Return the (x, y) coordinate for the center point of the cell that contains the specified text.  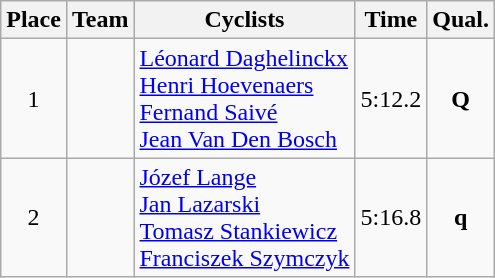
Q (461, 98)
Cyclists (244, 20)
q (461, 218)
Place (34, 20)
5:12.2 (391, 98)
Time (391, 20)
Qual. (461, 20)
Léonard Daghelinckx Henri Hoevenaers Fernand Saivé Jean Van Den Bosch (244, 98)
2 (34, 218)
Józef Lange Jan Lazarski Tomasz Stankiewicz Franciszek Szymczyk (244, 218)
5:16.8 (391, 218)
Team (100, 20)
1 (34, 98)
